Return the [x, y] coordinate for the center point of the cell that contains the specified text.  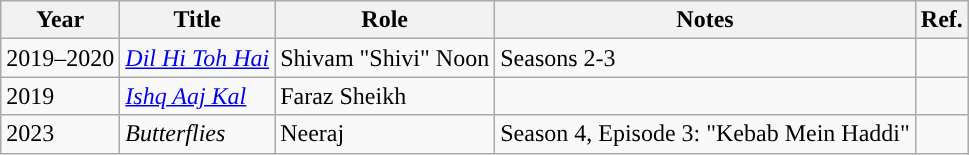
Season 4, Episode 3: "Kebab Mein Haddi" [706, 134]
Dil Hi Toh Hai [198, 58]
Notes [706, 20]
Seasons 2-3 [706, 58]
Faraz Sheikh [385, 96]
2019 [60, 96]
2023 [60, 134]
Ishq Aaj Kal [198, 96]
2019–2020 [60, 58]
Butterflies [198, 134]
Title [198, 20]
Shivam "Shivi" Noon [385, 58]
Year [60, 20]
Ref. [942, 20]
Neeraj [385, 134]
Role [385, 20]
